Provide the (x, y) coordinate of the cell's center where the given text is located.  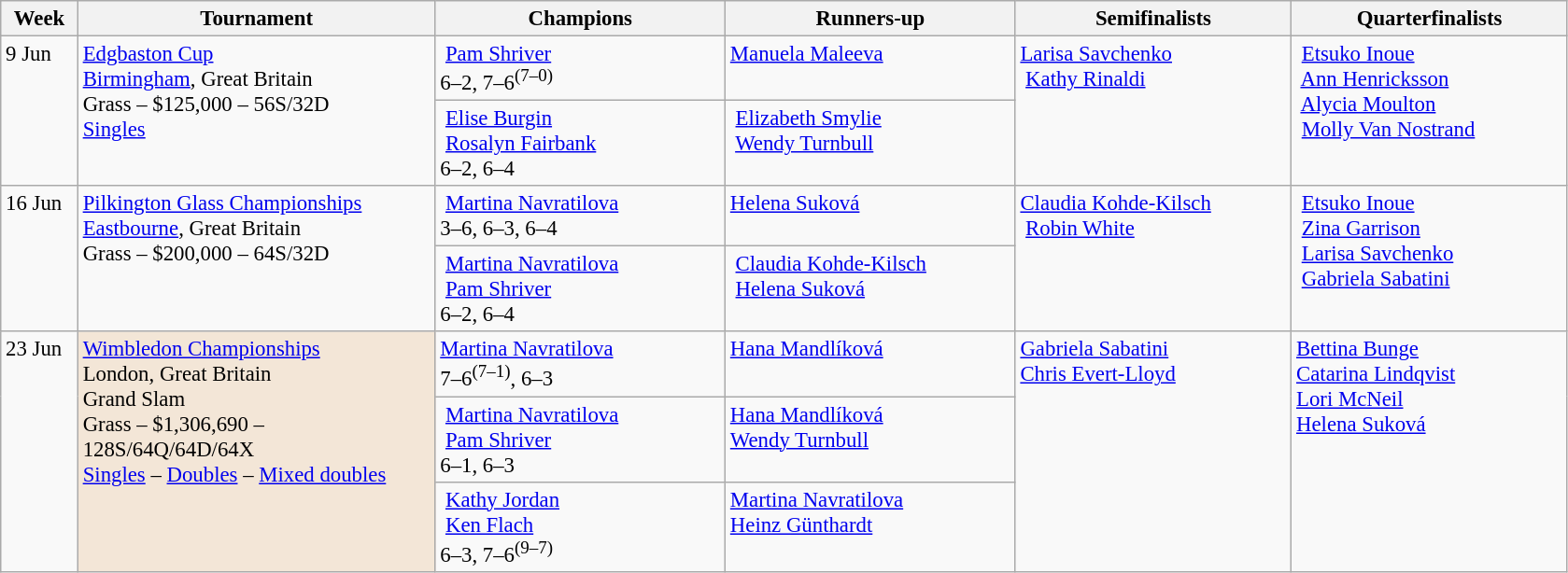
Tournament (256, 19)
Martina Navratilova Heinz Günthardt (870, 526)
Larisa Savchenko Kathy Rinaldi (1153, 112)
Runners-up (870, 19)
Edgbaston Cup Birmingham, Great BritainGrass – $125,000 – 56S/32D Singles (256, 112)
Kathy Jordan Ken Flach 6–3, 7–6(9–7) (581, 526)
Pilkington Glass Championships Eastbourne, Great BritainGrass – $200,000 – 64S/32D (256, 259)
Quarterfinalists (1430, 19)
Martina Navratilova Pam Shriver 6–1, 6–3 (581, 440)
Semifinalists (1153, 19)
Wimbledon ChampionshipsLondon, Great BritainGrand SlamGrass – $1,306,690 – 128S/64Q/64D/64X Singles – Doubles – Mixed doubles (256, 452)
Martina Navratilova 7–6(7–1), 6–3 (581, 364)
Martina Navratilova3–6, 6–3, 6–4 (581, 217)
16 Jun (39, 259)
Hana Mandlíková (870, 364)
Manuela Maleeva (870, 69)
Hana Mandlíková Wendy Turnbull (870, 440)
Pam Shriver6–2, 7–6(7–0) (581, 69)
Etsuko Inoue Zina Garrison Larisa Savchenko Gabriela Sabatini (1430, 259)
Elizabeth Smylie Wendy Turnbull (870, 144)
Week (39, 19)
Gabriela Sabatini Chris Evert-Lloyd (1153, 452)
23 Jun (39, 452)
9 Jun (39, 112)
Bettina Bunge Catarina Lindqvist Lori McNeil Helena Suková (1430, 452)
Champions (581, 19)
Helena Suková (870, 217)
Claudia Kohde-Kilsch Robin White (1153, 259)
Claudia Kohde-Kilsch Helena Suková (870, 289)
Etsuko Inoue Ann Henricksson Alycia Moulton Molly Van Nostrand (1430, 112)
Elise Burgin Rosalyn Fairbank 6–2, 6–4 (581, 144)
Martina Navratilova Pam Shriver 6–2, 6–4 (581, 289)
